Pinpoint the cell where the given text exists, returning its [X, Y] midpoint coordinate. 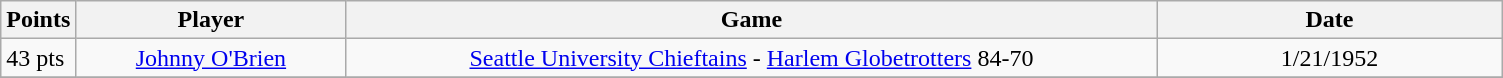
Date [1330, 20]
Game [752, 20]
Seattle University Chieftains - Harlem Globetrotters 84-70 [752, 58]
Johnny O'Brien [211, 58]
Points [38, 20]
1/21/1952 [1330, 58]
43 pts [38, 58]
Player [211, 20]
